Locate the cell with the specified text and output its (X, Y) center coordinate. 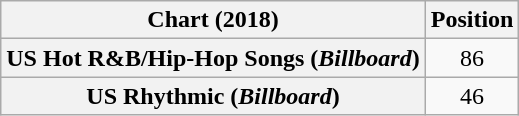
US Rhythmic (Billboard) (213, 96)
46 (472, 96)
Position (472, 20)
US Hot R&B/Hip-Hop Songs (Billboard) (213, 58)
Chart (2018) (213, 20)
86 (472, 58)
